Search for the cell housing the specified text and yield its (x, y) center coordinate. 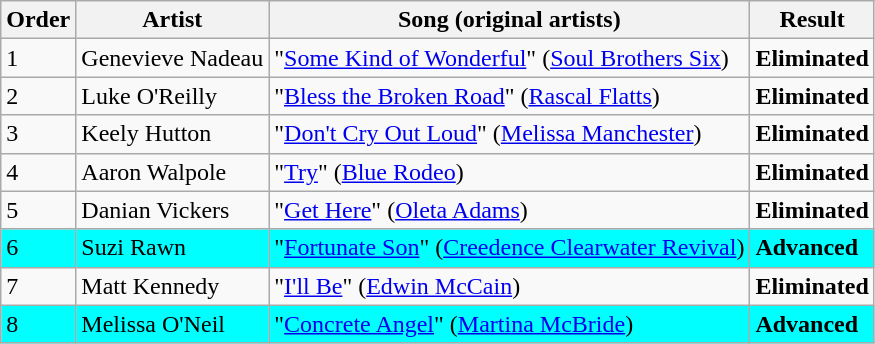
"Don't Cry Out Loud" (Melissa Manchester) (510, 134)
Aaron Walpole (172, 172)
7 (38, 286)
3 (38, 134)
Keely Hutton (172, 134)
Suzi Rawn (172, 248)
Order (38, 20)
"Get Here" (Oleta Adams) (510, 210)
2 (38, 96)
Result (812, 20)
Danian Vickers (172, 210)
"Try" (Blue Rodeo) (510, 172)
"Fortunate Son" (Creedence Clearwater Revival) (510, 248)
"Bless the Broken Road" (Rascal Flatts) (510, 96)
5 (38, 210)
Matt Kennedy (172, 286)
Song (original artists) (510, 20)
Melissa O'Neil (172, 324)
1 (38, 58)
"Concrete Angel" (Martina McBride) (510, 324)
Artist (172, 20)
"Some Kind of Wonderful" (Soul Brothers Six) (510, 58)
4 (38, 172)
6 (38, 248)
8 (38, 324)
Genevieve Nadeau (172, 58)
Luke O'Reilly (172, 96)
"I'll Be" (Edwin McCain) (510, 286)
